Search for the cell housing the specified text and yield its [X, Y] center coordinate. 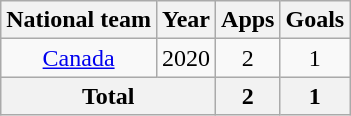
2020 [186, 58]
National team [79, 20]
Goals [315, 20]
Canada [79, 58]
Total [108, 96]
Apps [248, 20]
Year [186, 20]
